Search for the cell housing the specified text and yield its [x, y] center coordinate. 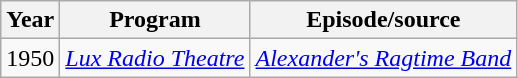
Lux Radio Theatre [155, 58]
Alexander's Ragtime Band [384, 58]
Year [30, 20]
1950 [30, 58]
Program [155, 20]
Episode/source [384, 20]
